Extract the [X, Y] coordinate from the center of the cell holding the provided text.  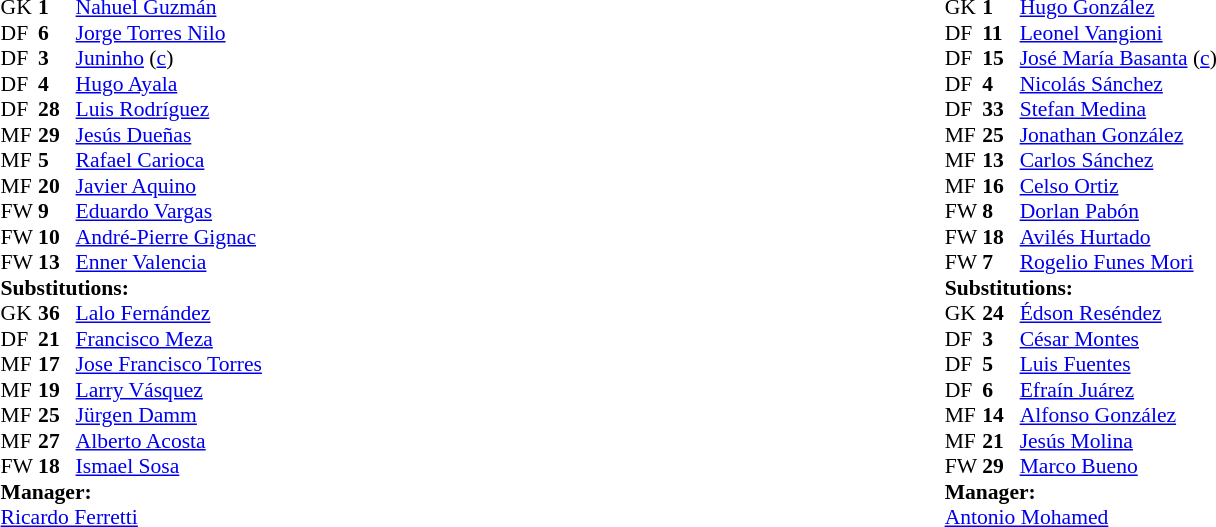
33 [1001, 109]
Rafael Carioca [169, 161]
17 [57, 365]
28 [57, 109]
Lalo Fernández [169, 313]
Javier Aquino [169, 186]
14 [1001, 415]
Enner Valencia [169, 263]
Jesús Dueñas [169, 135]
Eduardo Vargas [169, 211]
7 [1001, 263]
36 [57, 313]
10 [57, 237]
20 [57, 186]
27 [57, 441]
8 [1001, 211]
André-Pierre Gignac [169, 237]
Manager: [132, 492]
15 [1001, 59]
Luis Rodríguez [169, 109]
Alberto Acosta [169, 441]
Substitutions: [132, 288]
Jose Francisco Torres [169, 365]
9 [57, 211]
Larry Vásquez [169, 390]
24 [1001, 313]
Jürgen Damm [169, 415]
Jorge Torres Nilo [169, 33]
Hugo Ayala [169, 84]
19 [57, 390]
Ismael Sosa [169, 467]
Francisco Meza [169, 339]
11 [1001, 33]
16 [1001, 186]
Juninho (c) [169, 59]
